Capture the cell that displays the provided text and extract its [x, y] central coordinate. 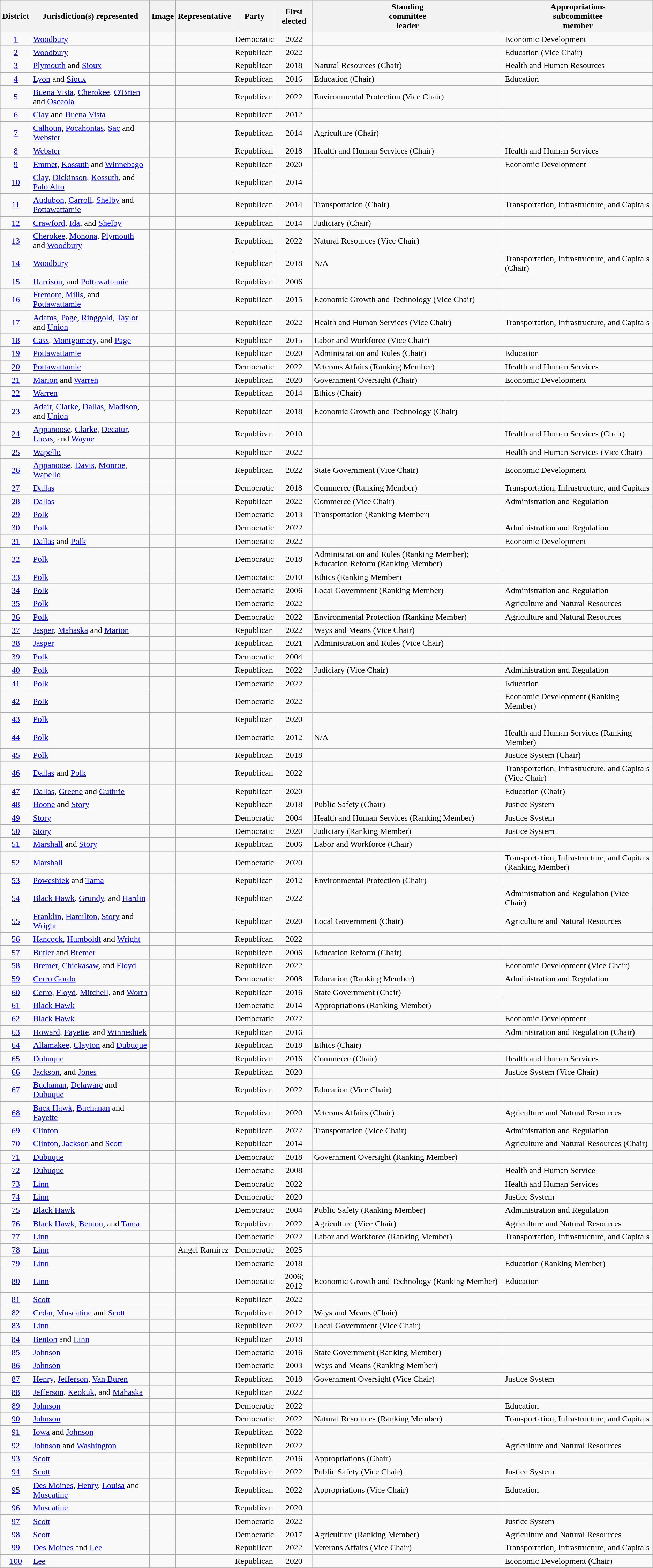
Veterans Affairs (Ranking Member) [407, 367]
71 [16, 1157]
79 [16, 1263]
Jackson, and Jones [90, 1072]
Economic Growth and Technology (Ranking Member) [407, 1281]
Lyon and Sioux [90, 79]
Transportation, Infrastructure, and Capitals (Vice Chair) [578, 773]
52 [16, 863]
64 [16, 1045]
98 [16, 1535]
75 [16, 1210]
Johnson and Washington [90, 1446]
State Government (Ranking Member) [407, 1352]
17 [16, 322]
Appanoose, Clarke, Decatur, Lucas, and Wayne [90, 434]
Cerro, Floyd, Mitchell, and Worth [90, 992]
92 [16, 1446]
46 [16, 773]
Labor and Workforce (Ranking Member) [407, 1237]
Judiciary (Ranking Member) [407, 831]
54 [16, 898]
9 [16, 164]
Transportation (Vice Chair) [407, 1130]
67 [16, 1090]
Des Moines, Henry, Louisa and Muscatine [90, 1490]
24 [16, 434]
Health and Human Resources [578, 66]
Administration and Regulation (Chair) [578, 1032]
20 [16, 367]
Buena Vista, Cherokee, O'Brien and Osceola [90, 97]
Standingcommitteeleader [407, 16]
43 [16, 719]
Cass, Montgomery, and Page [90, 340]
Harrison, and Pottawattamie [90, 282]
12 [16, 223]
Appropriationssubcommitteemember [578, 16]
81 [16, 1299]
87 [16, 1379]
63 [16, 1032]
82 [16, 1313]
Local Government (Vice Chair) [407, 1326]
Boone and Story [90, 805]
Transportation, Infrastructure, and Capitals (Chair) [578, 264]
Des Moines and Lee [90, 1548]
2017 [294, 1535]
Government Oversight (Ranking Member) [407, 1157]
73 [16, 1184]
Natural Resources (Ranking Member) [407, 1419]
Ways and Means (Ranking Member) [407, 1366]
38 [16, 643]
78 [16, 1250]
State Government (Chair) [407, 992]
90 [16, 1419]
2006; 2012 [294, 1281]
Warren [90, 393]
74 [16, 1197]
Clinton, Jackson and Scott [90, 1144]
84 [16, 1339]
Howard, Fayette, and Winneshiek [90, 1032]
Allamakee, Clayton and Dubuque [90, 1045]
86 [16, 1366]
Appropriations (Vice Chair) [407, 1490]
2 [16, 52]
80 [16, 1281]
Ways and Means (Chair) [407, 1313]
6 [16, 115]
41 [16, 683]
45 [16, 755]
Economic Development (Vice Chair) [578, 965]
Back Hawk, Buchanan and Fayette [90, 1112]
23 [16, 411]
62 [16, 1019]
Franklin, Hamilton, Story and Wright [90, 921]
Black Hawk, Benton, and Tama [90, 1224]
34 [16, 590]
2003 [294, 1366]
Public Safety (Vice Chair) [407, 1472]
Public Safety (Chair) [407, 805]
37 [16, 630]
Transportation (Ranking Member) [407, 515]
Crawford, Ida, and Shelby [90, 223]
Marion and Warren [90, 380]
47 [16, 791]
Labor and Workforce (Vice Chair) [407, 340]
Economic Growth and Technology (Chair) [407, 411]
57 [16, 952]
18 [16, 340]
Lee [90, 1561]
83 [16, 1326]
7 [16, 133]
66 [16, 1072]
District [16, 16]
15 [16, 282]
42 [16, 701]
95 [16, 1490]
Veterans Affairs (Vice Chair) [407, 1548]
Fremont, Mills, and Pottawattamie [90, 299]
2021 [294, 643]
89 [16, 1405]
Clay, Dickinson, Kossuth, and Palo Alto [90, 182]
Health and Human Service [578, 1170]
Veterans Affairs (Chair) [407, 1112]
88 [16, 1392]
Local Government (Chair) [407, 921]
70 [16, 1144]
40 [16, 670]
58 [16, 965]
56 [16, 939]
Judiciary (Chair) [407, 223]
49 [16, 818]
59 [16, 979]
97 [16, 1521]
50 [16, 831]
65 [16, 1059]
Buchanan, Delaware and Dubuque [90, 1090]
Cherokee, Monona, Plymouth and Woodbury [90, 241]
31 [16, 541]
Commerce (Vice Chair) [407, 501]
39 [16, 657]
Hancock, Humboldt and Wright [90, 939]
Clay and Buena Vista [90, 115]
Ethics (Ranking Member) [407, 577]
76 [16, 1224]
Representative [204, 16]
Calhoun, Pocahontas, Sac and Webster [90, 133]
Cerro Gordo [90, 979]
Jasper [90, 643]
Economic Development (Ranking Member) [578, 701]
Jasper, Mahaska and Marion [90, 630]
14 [16, 264]
3 [16, 66]
Clinton [90, 1130]
Agriculture (Vice Chair) [407, 1224]
Image [163, 16]
11 [16, 204]
Commerce (Chair) [407, 1059]
Transportation, Infrastructure, and Capitals (Ranking Member) [578, 863]
Agriculture (Ranking Member) [407, 1535]
Appropriations (Ranking Member) [407, 1006]
51 [16, 844]
Butler and Bremer [90, 952]
Wapello [90, 452]
30 [16, 528]
61 [16, 1006]
1 [16, 39]
53 [16, 880]
32 [16, 559]
10 [16, 182]
Judiciary (Vice Chair) [407, 670]
22 [16, 393]
Administration and Rules (Vice Chair) [407, 643]
Adams, Page, Ringgold, Taylor and Union [90, 322]
69 [16, 1130]
33 [16, 577]
Education Reform (Chair) [407, 952]
Government Oversight (Vice Chair) [407, 1379]
Dallas, Greene and Guthrie [90, 791]
Appanoose, Davis, Monroe, Wapello [90, 470]
16 [16, 299]
Government Oversight (Chair) [407, 380]
4 [16, 79]
Justice System (Vice Chair) [578, 1072]
Muscatine [90, 1508]
Cedar, Muscatine and Scott [90, 1313]
Natural Resources (Chair) [407, 66]
29 [16, 515]
Economic Development (Chair) [578, 1561]
Jefferson, Keokuk, and Mahaska [90, 1392]
Administration and Regulation (Vice Chair) [578, 898]
99 [16, 1548]
Marshall [90, 863]
27 [16, 488]
19 [16, 353]
Agriculture (Chair) [407, 133]
Justice System (Chair) [578, 755]
68 [16, 1112]
35 [16, 604]
60 [16, 992]
Jurisdiction(s) represented [90, 16]
2013 [294, 515]
100 [16, 1561]
Environmental Protection (Ranking Member) [407, 617]
Bremer, Chickasaw, and Floyd [90, 965]
State Government (Vice Chair) [407, 470]
91 [16, 1432]
Marshall and Story [90, 844]
Administration and Rules (Chair) [407, 353]
8 [16, 151]
Transportation (Chair) [407, 204]
Commerce (Ranking Member) [407, 488]
21 [16, 380]
Henry, Jefferson, Van Buren [90, 1379]
Adair, Clarke, Dallas, Madison, and Union [90, 411]
Audubon, Carroll, Shelby and Pottawattamie [90, 204]
72 [16, 1170]
Labor and Workforce (Chair) [407, 844]
5 [16, 97]
Environmental Protection (Vice Chair) [407, 97]
Iowa and Johnson [90, 1432]
Benton and Linn [90, 1339]
Natural Resources (Vice Chair) [407, 241]
Economic Growth and Technology (Vice Chair) [407, 299]
36 [16, 617]
Administration and Rules (Ranking Member); Education Reform (Ranking Member) [407, 559]
85 [16, 1352]
Environmental Protection (Chair) [407, 880]
Poweshiek and Tama [90, 880]
Angel Ramirez [204, 1250]
48 [16, 805]
44 [16, 737]
25 [16, 452]
77 [16, 1237]
Webster [90, 151]
96 [16, 1508]
Firstelected [294, 16]
Local Government (Ranking Member) [407, 590]
Appropriations (Chair) [407, 1459]
93 [16, 1459]
26 [16, 470]
Party [255, 16]
Plymouth and Sioux [90, 66]
94 [16, 1472]
13 [16, 241]
Ways and Means (Vice Chair) [407, 630]
Emmet, Kossuth and Winnebago [90, 164]
Black Hawk, Grundy, and Hardin [90, 898]
Agriculture and Natural Resources (Chair) [578, 1144]
28 [16, 501]
Public Safety (Ranking Member) [407, 1210]
2025 [294, 1250]
55 [16, 921]
